Return (X, Y) of the center of cell containing provided text 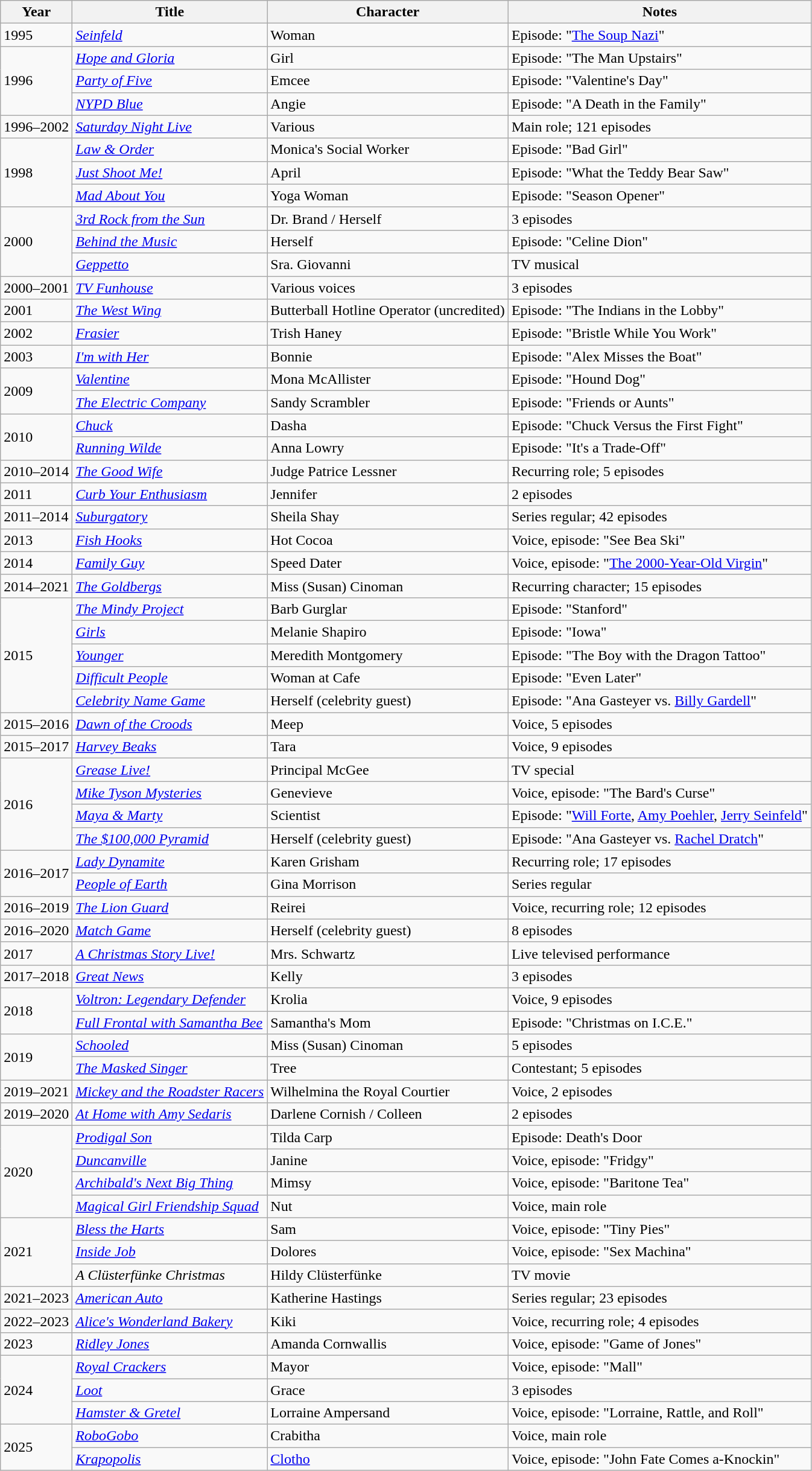
Episode: "The Indians in the Lobby" (659, 311)
Gina Morrison (388, 885)
Girl (388, 58)
2000 (36, 241)
Full Frontal with Samantha Bee (170, 1023)
A Christmas Story Live! (170, 953)
2025 (36, 1447)
Difficult People (170, 678)
TV special (659, 770)
Valentine (170, 380)
Krolia (388, 999)
Lorraine Ampersand (388, 1413)
Chuck (170, 425)
3rd Rock from the Sun (170, 218)
Suburgatory (170, 517)
Episode: Death's Door (659, 1137)
Tilda Carp (388, 1137)
5 episodes (659, 1046)
Nut (388, 1206)
Series regular (659, 885)
2015–2017 (36, 747)
Principal McGee (388, 770)
Mona McAllister (388, 380)
Genevieve (388, 793)
2001 (36, 311)
April (388, 173)
Tree (388, 1069)
2010–2014 (36, 471)
2024 (36, 1390)
The West Wing (170, 311)
Hildy Clüsterfünke (388, 1275)
Anna Lowry (388, 448)
2019–2020 (36, 1114)
Hamster & Gretel (170, 1413)
Yoga Woman (388, 195)
Episode: "Ana Gasteyer vs. Rachel Dratch" (659, 839)
2003 (36, 357)
The Good Wife (170, 471)
2009 (36, 391)
Voice, episode: "Tiny Pies" (659, 1229)
2021 (36, 1252)
Episode: "Celine Dion" (659, 241)
Grease Live! (170, 770)
Recurring character; 15 episodes (659, 586)
NYPD Blue (170, 104)
Schooled (170, 1046)
2019 (36, 1057)
Series regular; 42 episodes (659, 517)
TV movie (659, 1275)
2017 (36, 953)
Saturday Night Live (170, 127)
Voice, episode: "The Bard's Curse" (659, 793)
Episode: "Chuck Versus the First Fight" (659, 425)
Maya & Marty (170, 816)
Sheila Shay (388, 517)
Speed Dater (388, 563)
2010 (36, 437)
Voice, episode: "Mall" (659, 1367)
Voice, 2 episodes (659, 1091)
Episode: "Iowa" (659, 632)
2000–2001 (36, 288)
Karen Grisham (388, 862)
The $100,000 Pyramid (170, 839)
People of Earth (170, 885)
Behind the Music (170, 241)
1996 (36, 81)
2018 (36, 1011)
Angie (388, 104)
Kiki (388, 1321)
Younger (170, 655)
Celebrity Name Game (170, 701)
Emcee (388, 81)
2014 (36, 563)
Episode: "Hound Dog" (659, 380)
2020 (36, 1172)
The Goldbergs (170, 586)
Janine (388, 1160)
The Electric Company (170, 402)
Dasha (388, 425)
Voice, episode: "Fridgy" (659, 1160)
Episode: "Christmas on I.C.E." (659, 1023)
Woman (388, 35)
Various voices (388, 288)
Various (388, 127)
Krapopolis (170, 1459)
Voltron: Legendary Defender (170, 999)
Reirei (388, 907)
Just Shoot Me! (170, 173)
RoboGobo (170, 1436)
Prodigal Son (170, 1137)
Archibald's Next Big Thing (170, 1183)
Meredith Montgomery (388, 655)
Harvey Beaks (170, 747)
Amanda Cornwallis (388, 1344)
Episode: "Friends or Aunts" (659, 402)
Mayor (388, 1367)
The Lion Guard (170, 907)
Law & Order (170, 150)
Recurring role; 17 episodes (659, 862)
Bless the Harts (170, 1229)
Barb Gurglar (388, 609)
Voice, episode: "Baritone Tea" (659, 1183)
Episode: "The Soup Nazi" (659, 35)
Episode: "Will Forte, Amy Poehler, Jerry Seinfeld" (659, 816)
Character (388, 12)
Monica's Social Worker (388, 150)
Title (170, 12)
TV Funhouse (170, 288)
I'm with Her (170, 357)
Contestant; 5 episodes (659, 1069)
Mike Tyson Mysteries (170, 793)
Girls (170, 632)
2021–2023 (36, 1298)
Episode: "Season Opener" (659, 195)
At Home with Amy Sedaris (170, 1114)
American Auto (170, 1298)
Alice's Wonderland Bakery (170, 1321)
2014–2021 (36, 586)
Dolores (388, 1252)
2002 (36, 334)
Voice, episode: "Game of Jones" (659, 1344)
Episode: "What the Teddy Bear Saw" (659, 173)
Notes (659, 12)
Trish Haney (388, 334)
Episode: "Alex Misses the Boat" (659, 357)
Mad About You (170, 195)
Episode: "The Boy with the Dragon Tattoo" (659, 655)
Duncanville (170, 1160)
Bonnie (388, 357)
Year (36, 12)
Mimsy (388, 1183)
Episode: "Valentine's Day" (659, 81)
Butterball Hotline Operator (uncredited) (388, 311)
Voice, episode: "John Fate Comes a-Knockin" (659, 1459)
Match Game (170, 930)
Scientist (388, 816)
Meep (388, 724)
2019–2021 (36, 1091)
A Clüsterfünke Christmas (170, 1275)
Episode: "The Man Upstairs" (659, 58)
Episode: "Even Later" (659, 678)
Episode: "It's a Trade-Off" (659, 448)
Hot Cocoa (388, 540)
Woman at Cafe (388, 678)
2013 (36, 540)
2015 (36, 655)
Herself (388, 241)
Dr. Brand / Herself (388, 218)
Lady Dynamite (170, 862)
8 episodes (659, 930)
Voice, episode: "Sex Machina" (659, 1252)
Sra. Giovanni (388, 264)
1996–2002 (36, 127)
Family Guy (170, 563)
Frasier (170, 334)
2016–2019 (36, 907)
2016 (36, 804)
1998 (36, 173)
Royal Crackers (170, 1367)
Episode: "Bad Girl" (659, 150)
Wilhelmina the Royal Courtier (388, 1091)
Clotho (388, 1459)
Judge Patrice Lessner (388, 471)
Voice, 5 episodes (659, 724)
Voice, episode: "Lorraine, Rattle, and Roll" (659, 1413)
Mickey and the Roadster Racers (170, 1091)
The Masked Singer (170, 1069)
Episode: "Stanford" (659, 609)
Main role; 121 episodes (659, 127)
Crabitha (388, 1436)
2023 (36, 1344)
Darlene Cornish / Colleen (388, 1114)
Episode: "Ana Gasteyer vs. Billy Gardell" (659, 701)
2016–2020 (36, 930)
1995 (36, 35)
2017–2018 (36, 976)
Hope and Gloria (170, 58)
Curb Your Enthusiasm (170, 494)
Fish Hooks (170, 540)
Voice, episode: "See Bea Ski" (659, 540)
Tara (388, 747)
Sam (388, 1229)
Seinfeld (170, 35)
Running Wilde (170, 448)
Dawn of the Croods (170, 724)
Live televised performance (659, 953)
Loot (170, 1390)
2016–2017 (36, 873)
Kelly (388, 976)
2011 (36, 494)
Magical Girl Friendship Squad (170, 1206)
Melanie Shapiro (388, 632)
Mrs. Schwartz (388, 953)
The Mindy Project (170, 609)
Jennifer (388, 494)
Great News (170, 976)
Recurring role; 5 episodes (659, 471)
Katherine Hastings (388, 1298)
2011–2014 (36, 517)
Voice, episode: "The 2000-Year-Old Virgin" (659, 563)
Episode: "Bristle While You Work" (659, 334)
Episode: "A Death in the Family" (659, 104)
Geppetto (170, 264)
2022–2023 (36, 1321)
2015–2016 (36, 724)
Party of Five (170, 81)
Inside Job (170, 1252)
TV musical (659, 264)
Ridley Jones (170, 1344)
Voice, recurring role; 4 episodes (659, 1321)
Sandy Scrambler (388, 402)
Series regular; 23 episodes (659, 1298)
Grace (388, 1390)
Samantha's Mom (388, 1023)
Voice, recurring role; 12 episodes (659, 907)
